Search for the cell housing the specified text and yield its (x, y) center coordinate. 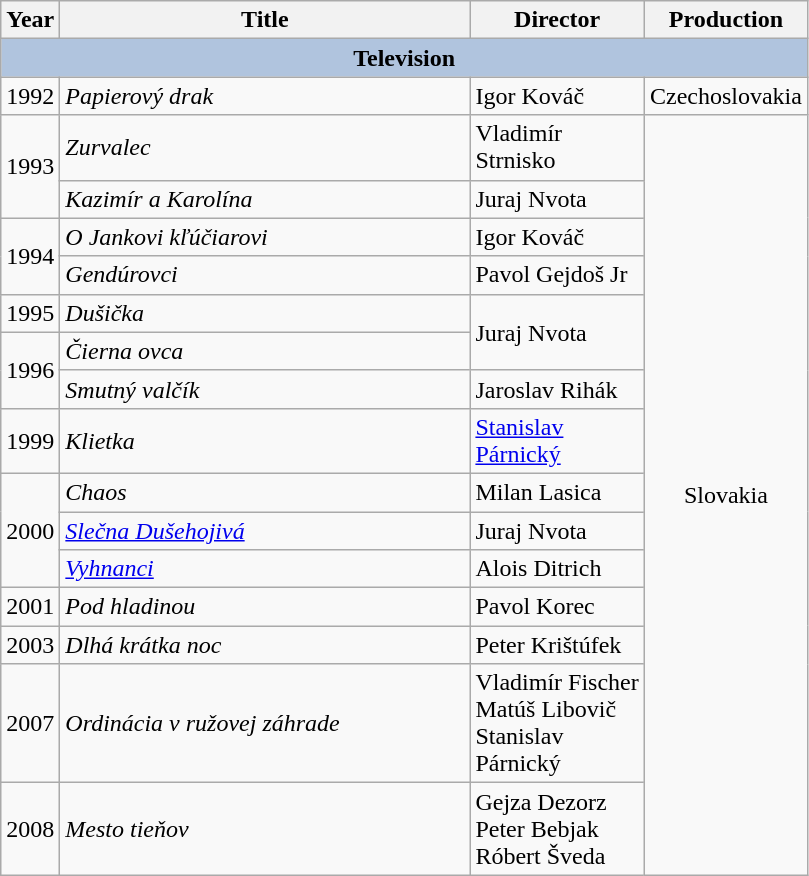
1994 (30, 256)
Vladimír Fischer Matúš Libovič Stanislav Párnický (558, 724)
2007 (30, 724)
Television (404, 58)
1996 (30, 370)
Kazimír a Karolína (265, 199)
2001 (30, 607)
Pod hladinou (265, 607)
2000 (30, 530)
Slovakia (726, 495)
Title (265, 20)
Gejza Dezorz Peter Bebjak Róbert Šveda (558, 829)
Slečna Dušehojivá (265, 531)
Stanislav Párnický (558, 440)
Vyhnanci (265, 569)
Dušička (265, 313)
1995 (30, 313)
Papierový drak (265, 96)
Mesto tieňov (265, 829)
Peter Krištúfek (558, 645)
Production (726, 20)
Czechoslovakia (726, 96)
Smutný valčík (265, 389)
Chaos (265, 492)
Milan Lasica (558, 492)
Pavol Korec (558, 607)
Pavol Gejdoš Jr (558, 275)
1992 (30, 96)
Vladimír Strnisko (558, 148)
Year (30, 20)
Ordinácia v ružovej záhrade (265, 724)
Klietka (265, 440)
Director (558, 20)
Jaroslav Rihák (558, 389)
Dlhá krátka noc (265, 645)
2008 (30, 829)
1999 (30, 440)
Zurvalec (265, 148)
Alois Ditrich (558, 569)
2003 (30, 645)
Čierna ovca (265, 351)
Gendúrovci (265, 275)
1993 (30, 166)
O Jankovi kľúčiarovi (265, 237)
